Capture the cell that displays the provided text and extract its (X, Y) central coordinate. 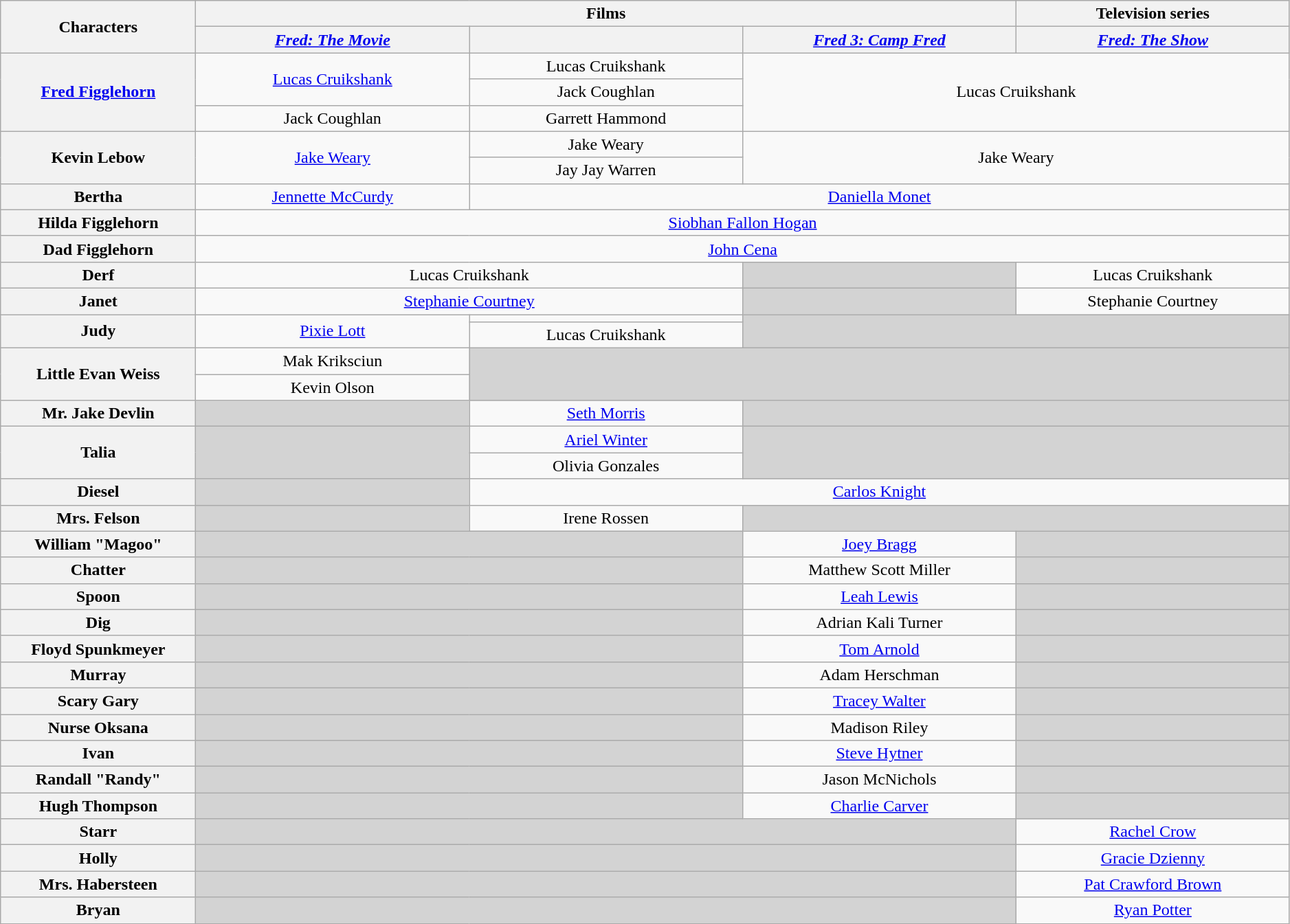
Ivan (98, 754)
Jay Jay Warren (606, 170)
Garrett Hammond (606, 118)
Mrs. Felson (98, 518)
Ariel Winter (606, 440)
Leah Lewis (880, 596)
Pat Crawford Brown (1153, 884)
Scary Gary (98, 701)
Joey Bragg (880, 544)
Kevin Lebow (98, 157)
Spoon (98, 596)
Derf (98, 275)
Dig (98, 622)
Diesel (98, 492)
Janet (98, 301)
Jason McNichols (880, 780)
Nurse Oksana (98, 728)
Tracey Walter (880, 701)
Pixie Lott (333, 331)
Chatter (98, 570)
Randall "Randy" (98, 780)
Television series (1153, 14)
Irene Rossen (606, 518)
Bertha (98, 196)
Judy (98, 331)
Mr. Jake Devlin (98, 414)
Ryan Potter (1153, 910)
Seth Morris (606, 414)
John Cena (742, 249)
Starr (98, 832)
Murray (98, 675)
Hilda Figglehorn (98, 223)
Mak Kriksciun (333, 361)
Gracie Dzienny (1153, 858)
Films (606, 14)
Mrs. Habersteen (98, 884)
Fred: The Show (1153, 40)
Daniella Monet (880, 196)
Little Evan Weiss (98, 374)
William "Magoo" (98, 544)
Talia (98, 453)
Tom Arnold (880, 649)
Steve Hytner (880, 754)
Kevin Olson (333, 387)
Fred 3: Camp Fred (880, 40)
Hugh Thompson (98, 806)
Characters (98, 27)
Rachel Crow (1153, 832)
Fred: The Movie (333, 40)
Floyd Spunkmeyer (98, 649)
Carlos Knight (880, 492)
Fred Figglehorn (98, 92)
Charlie Carver (880, 806)
Siobhan Fallon Hogan (742, 223)
Adam Herschman (880, 675)
Dad Figglehorn (98, 249)
Madison Riley (880, 728)
Olivia Gonzales (606, 466)
Adrian Kali Turner (880, 622)
Bryan (98, 910)
Holly (98, 858)
Jennette McCurdy (333, 196)
Matthew Scott Miller (880, 570)
